Find where the given text appears and provide that cell's center as (X, Y) coordinate. 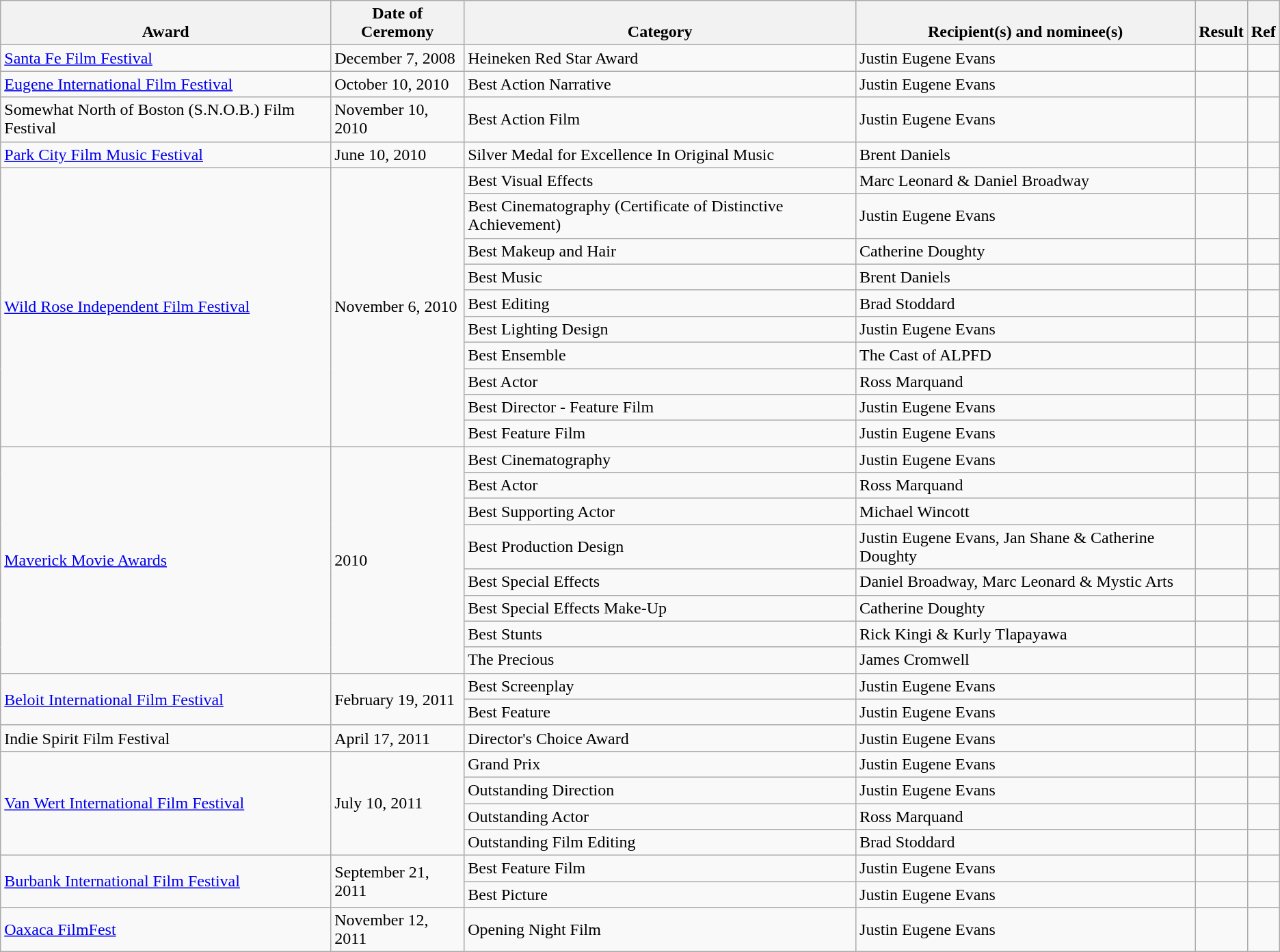
November 6, 2010 (398, 307)
James Cromwell (1026, 660)
Best Supporting Actor (661, 512)
June 10, 2010 (398, 155)
Wild Rose Independent Film Festival (165, 307)
Best Editing (661, 303)
Opening Night Film (661, 930)
Recipient(s) and nominee(s) (1026, 23)
Best Action Film (661, 119)
Michael Wincott (1026, 512)
2010 (398, 560)
Best Cinematography (661, 460)
Indie Spirit Film Festival (165, 738)
Best Feature (661, 712)
Outstanding Film Editing (661, 843)
Somewhat North of Boston (S.N.O.B.) Film Festival (165, 119)
December 7, 2008 (398, 58)
Best Makeup and Hair (661, 251)
Best Lighting Design (661, 329)
Best Picture (661, 895)
Santa Fe Film Festival (165, 58)
September 21, 2011 (398, 882)
Best Action Narrative (661, 84)
Best Director - Feature Film (661, 408)
Ref (1264, 23)
The Precious (661, 660)
Grand Prix (661, 764)
Beloit International Film Festival (165, 699)
Result (1221, 23)
Eugene International Film Festival (165, 84)
Burbank International Film Festival (165, 882)
Oaxaca FilmFest (165, 930)
Award (165, 23)
Best Visual Effects (661, 181)
Best Stunts (661, 634)
Outstanding Direction (661, 790)
Best Screenplay (661, 686)
Heineken Red Star Award (661, 58)
Best Music (661, 277)
November 10, 2010 (398, 119)
Best Ensemble (661, 355)
Director's Choice Award (661, 738)
Silver Medal for Excellence In Original Music (661, 155)
Maverick Movie Awards (165, 560)
November 12, 2011 (398, 930)
Park City Film Music Festival (165, 155)
The Cast of ALPFD (1026, 355)
February 19, 2011 (398, 699)
Rick Kingi & Kurly Tlapayawa (1026, 634)
Best Cinematography (Certificate of Distinctive Achievement) (661, 216)
Van Wert International Film Festival (165, 803)
October 10, 2010 (398, 84)
Justin Eugene Evans, Jan Shane & Catherine Doughty (1026, 547)
Best Production Design (661, 547)
Daniel Broadway, Marc Leonard & Mystic Arts (1026, 582)
July 10, 2011 (398, 803)
Best Special Effects Make-Up (661, 608)
Date of Ceremony (398, 23)
April 17, 2011 (398, 738)
Best Special Effects (661, 582)
Marc Leonard & Daniel Broadway (1026, 181)
Outstanding Actor (661, 816)
Category (661, 23)
